Capture the cell that displays the provided text and extract its (x, y) central coordinate. 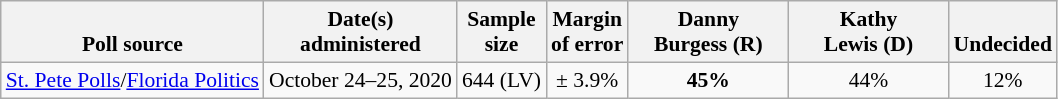
644 (LV) (502, 80)
Undecided (1003, 32)
Samplesize (502, 32)
St. Pete Polls/Florida Politics (132, 80)
Marginof error (587, 32)
Date(s)administered (360, 32)
DannyBurgess (R) (708, 32)
44% (868, 80)
12% (1003, 80)
± 3.9% (587, 80)
KathyLewis (D) (868, 32)
45% (708, 80)
Poll source (132, 32)
October 24–25, 2020 (360, 80)
